From the cell containing the given text, extract its center point as [X, Y] coordinate. 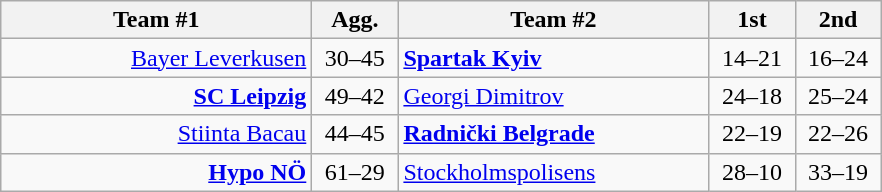
Georgi Dimitrov [554, 96]
Spartak Kyiv [554, 58]
Team #2 [554, 20]
Hypo NÖ [156, 172]
SC Leipzig [156, 96]
Team #1 [156, 20]
Radnički Belgrade [554, 134]
2nd [838, 20]
14–21 [752, 58]
16–24 [838, 58]
44–45 [355, 134]
28–10 [752, 172]
33–19 [838, 172]
Stiinta Bacau [156, 134]
61–29 [355, 172]
22–19 [752, 134]
30–45 [355, 58]
49–42 [355, 96]
24–18 [752, 96]
Bayer Leverkusen [156, 58]
25–24 [838, 96]
Stockholmspolisens [554, 172]
22–26 [838, 134]
1st [752, 20]
Agg. [355, 20]
